Pinpoint the cell where the given text exists, returning its (X, Y) midpoint coordinate. 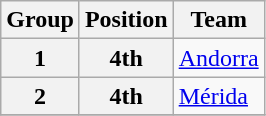
Mérida (218, 96)
Group (40, 20)
1 (40, 58)
Team (218, 20)
Andorra (218, 58)
Position (126, 20)
2 (40, 96)
